Determine the (X, Y) coordinate at the center of the cell enclosing the given text.  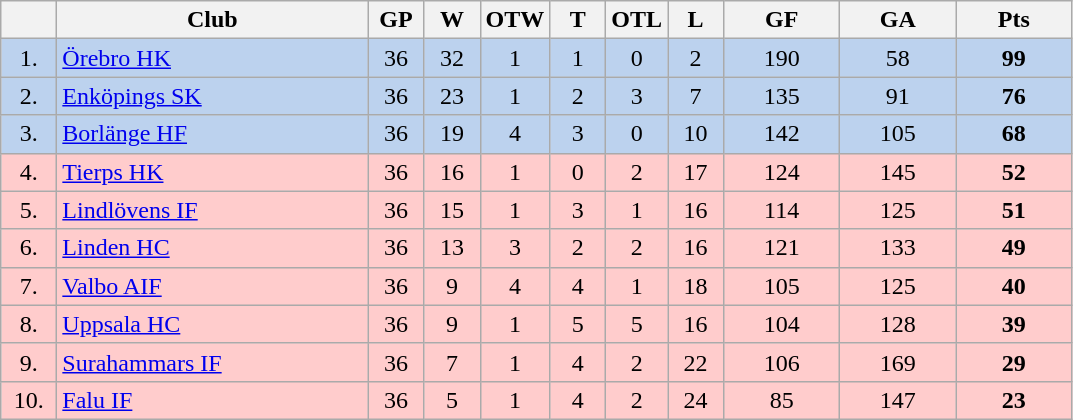
OTW (515, 20)
Tierps HK (212, 172)
8. (29, 324)
91 (898, 96)
Örebro HK (212, 58)
145 (898, 172)
85 (782, 400)
190 (782, 58)
T (578, 20)
OTL (637, 20)
106 (782, 362)
Enköpings SK (212, 96)
GF (782, 20)
124 (782, 172)
Pts (1014, 20)
Falu IF (212, 400)
1. (29, 58)
4. (29, 172)
Valbo AIF (212, 286)
29 (1014, 362)
76 (1014, 96)
GA (898, 20)
Borlänge HF (212, 134)
L (696, 20)
135 (782, 96)
147 (898, 400)
18 (696, 286)
51 (1014, 210)
Linden HC (212, 248)
Surahammars IF (212, 362)
121 (782, 248)
99 (1014, 58)
19 (452, 134)
GP (396, 20)
133 (898, 248)
104 (782, 324)
17 (696, 172)
10 (696, 134)
Uppsala HC (212, 324)
40 (1014, 286)
24 (696, 400)
7. (29, 286)
142 (782, 134)
169 (898, 362)
Lindlövens IF (212, 210)
3. (29, 134)
13 (452, 248)
58 (898, 58)
114 (782, 210)
Club (212, 20)
39 (1014, 324)
52 (1014, 172)
15 (452, 210)
6. (29, 248)
5. (29, 210)
32 (452, 58)
2. (29, 96)
128 (898, 324)
10. (29, 400)
W (452, 20)
68 (1014, 134)
9. (29, 362)
22 (696, 362)
49 (1014, 248)
